Extract the [x, y] coordinate from the center of the cell holding the provided text.  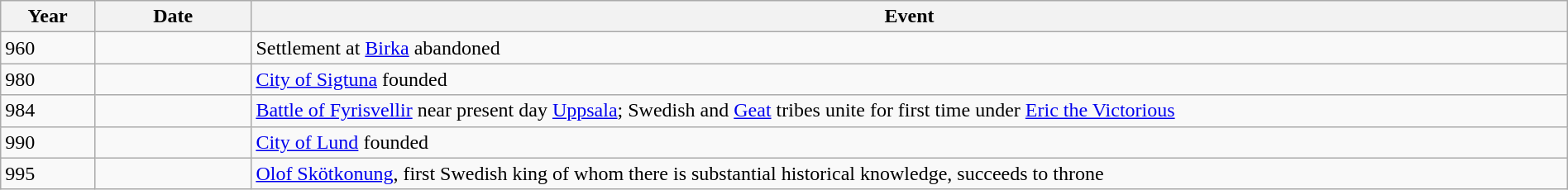
984 [48, 111]
960 [48, 48]
City of Lund founded [910, 142]
Year [48, 17]
City of Sigtuna founded [910, 79]
Settlement at Birka abandoned [910, 48]
980 [48, 79]
Olof Skötkonung, first Swedish king of whom there is substantial historical knowledge, succeeds to throne [910, 173]
Date [172, 17]
990 [48, 142]
Event [910, 17]
Battle of Fyrisvellir near present day Uppsala; Swedish and Geat tribes unite for first time under Eric the Victorious [910, 111]
995 [48, 173]
